Output the (X, Y) coordinate of the center of the cell containing the given text.  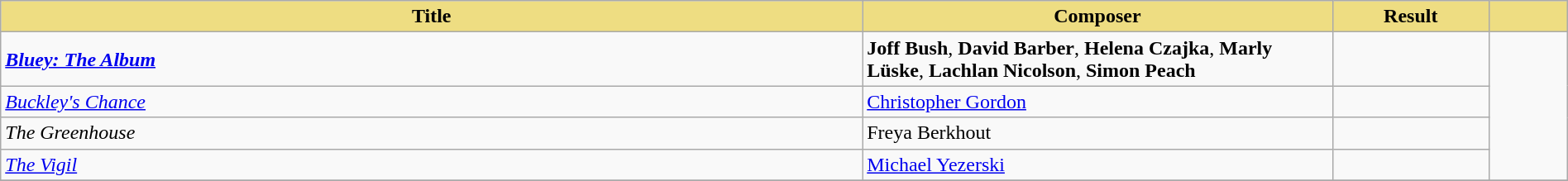
Title (432, 17)
Composer (1097, 17)
Result (1411, 17)
Christopher Gordon (1097, 102)
Freya Berkhout (1097, 133)
Buckley's Chance (432, 102)
The Vigil (432, 164)
Michael Yezerski (1097, 164)
Bluey: The Album (432, 60)
The Greenhouse (432, 133)
Joff Bush, David Barber, Helena Czajka, Marly Lüske, Lachlan Nicolson, Simon Peach (1097, 60)
